Find where the given text appears and provide that cell's center as (x, y) coordinate. 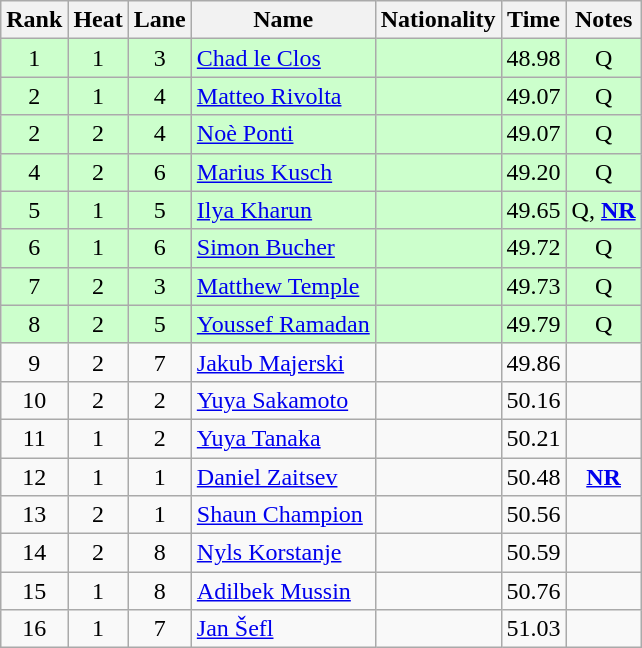
Marius Kusch (283, 172)
49.73 (534, 286)
Heat (98, 20)
Time (534, 20)
Yuya Sakamoto (283, 400)
10 (34, 400)
Matteo Rivolta (283, 96)
Name (283, 20)
Youssef Ramadan (283, 324)
Chad le Clos (283, 58)
51.03 (534, 629)
Shaun Champion (283, 515)
11 (34, 438)
50.56 (534, 515)
14 (34, 553)
16 (34, 629)
Simon Bucher (283, 248)
Rank (34, 20)
49.65 (534, 210)
Jakub Majerski (283, 362)
NR (604, 477)
9 (34, 362)
Ilya Kharun (283, 210)
Adilbek Mussin (283, 591)
48.98 (534, 58)
Q, NR (604, 210)
Nationality (438, 20)
50.16 (534, 400)
15 (34, 591)
Jan Šefl (283, 629)
Notes (604, 20)
50.48 (534, 477)
50.76 (534, 591)
50.59 (534, 553)
50.21 (534, 438)
Matthew Temple (283, 286)
49.86 (534, 362)
Noè Ponti (283, 134)
49.20 (534, 172)
49.72 (534, 248)
Nyls Korstanje (283, 553)
13 (34, 515)
Lane (160, 20)
12 (34, 477)
Daniel Zaitsev (283, 477)
Yuya Tanaka (283, 438)
49.79 (534, 324)
